Provide the [x, y] coordinate of the cell's center where the given text is located.  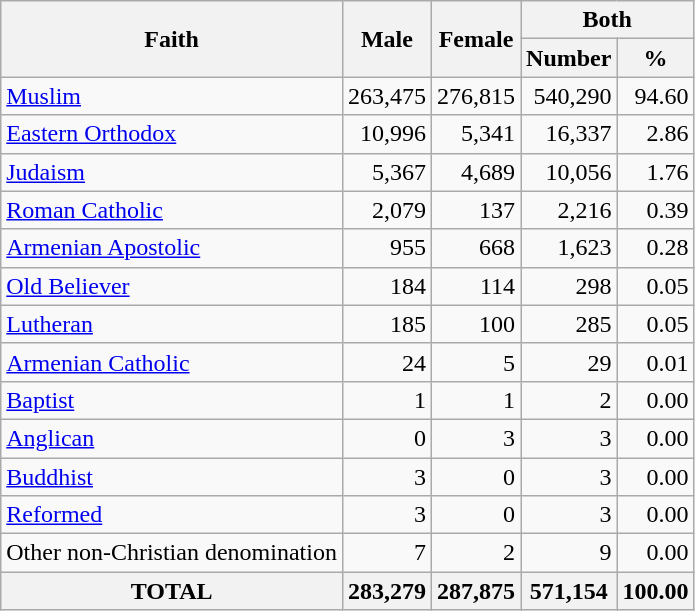
540,290 [569, 96]
24 [386, 362]
16,337 [569, 134]
Muslim [172, 96]
5,341 [476, 134]
Both [608, 20]
Eastern Orthodox [172, 134]
Number [569, 58]
184 [386, 286]
TOTAL [172, 591]
1.76 [656, 172]
571,154 [569, 591]
Roman Catholic [172, 210]
4,689 [476, 172]
185 [386, 324]
Female [476, 39]
Armenian Catholic [172, 362]
% [656, 58]
100 [476, 324]
9 [569, 553]
100.00 [656, 591]
298 [569, 286]
Old Believer [172, 286]
137 [476, 210]
Faith [172, 39]
1,623 [569, 248]
Judaism [172, 172]
29 [569, 362]
114 [476, 286]
Baptist [172, 400]
0.28 [656, 248]
2.86 [656, 134]
5,367 [386, 172]
Male [386, 39]
10,056 [569, 172]
2,216 [569, 210]
287,875 [476, 591]
10,996 [386, 134]
2,079 [386, 210]
0.01 [656, 362]
Anglican [172, 438]
276,815 [476, 96]
Buddhist [172, 477]
7 [386, 553]
285 [569, 324]
Lutheran [172, 324]
668 [476, 248]
0.39 [656, 210]
263,475 [386, 96]
Other non-Christian denomination [172, 553]
955 [386, 248]
283,279 [386, 591]
Armenian Apostolic [172, 248]
5 [476, 362]
94.60 [656, 96]
Reformed [172, 515]
